Detect which cell encompasses the target text, then output its [x, y] center coordinate. 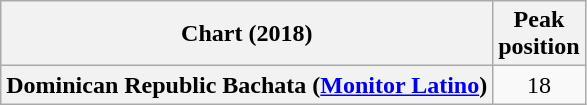
Chart (2018) [247, 34]
Dominican Republic Bachata (Monitor Latino) [247, 85]
18 [539, 85]
Peakposition [539, 34]
